Determine the (x, y) coordinate at the center of the cell enclosing the given text.  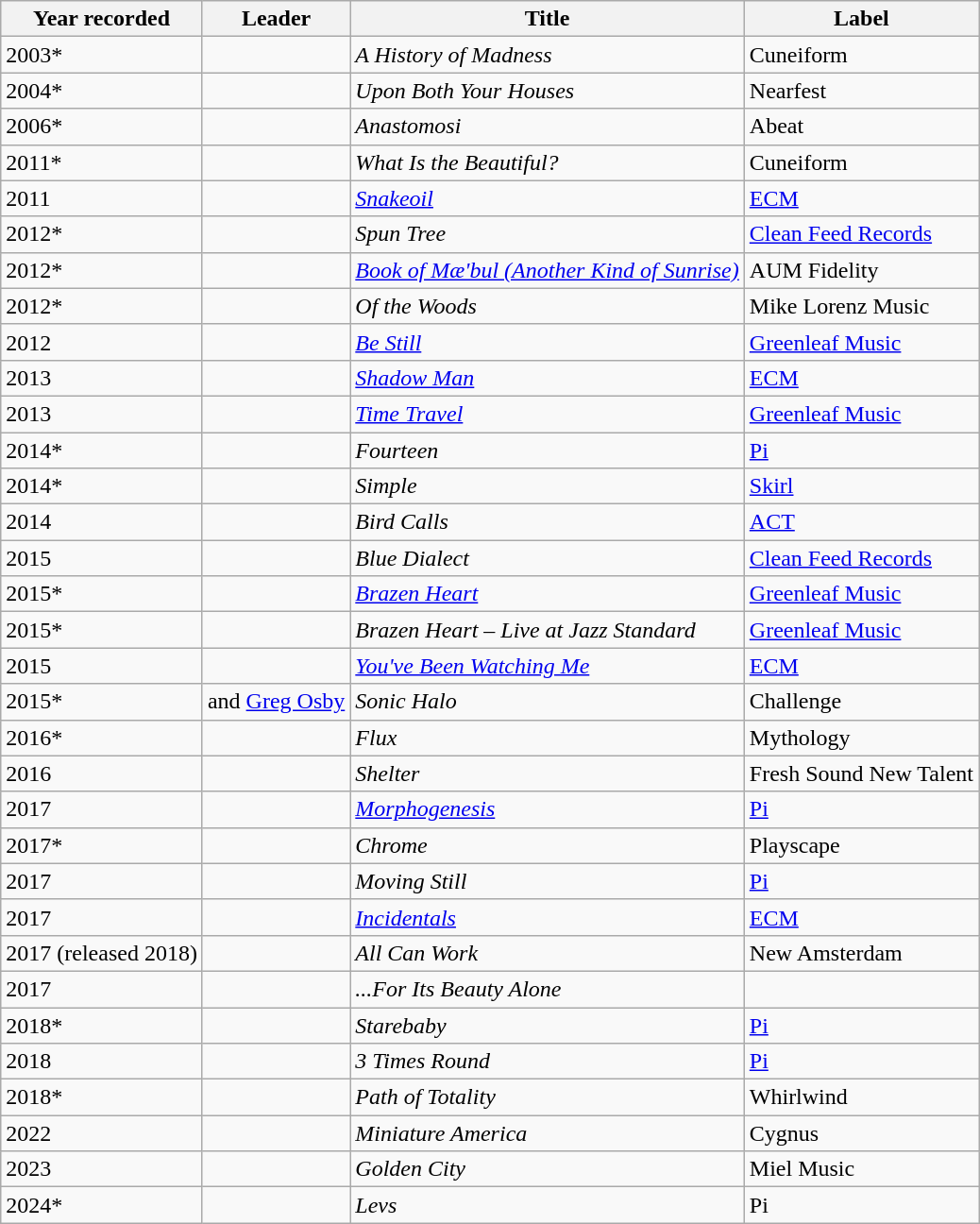
Blue Dialect (548, 558)
3 Times Round (548, 1062)
Morphogenesis (548, 809)
Mythology (861, 738)
Leader (276, 19)
2023 (102, 1169)
Levs (548, 1205)
Moving Still (548, 881)
Snakeoil (548, 198)
Miniature America (548, 1133)
Year recorded (102, 19)
2022 (102, 1133)
Upon Both Your Houses (548, 91)
...For Its Beauty Alone (548, 989)
Brazen Heart – Live at Jazz Standard (548, 630)
Nearfest (861, 91)
Playscape (861, 845)
Starebaby (548, 1025)
New Amsterdam (861, 953)
Time Travel (548, 414)
2017 (released 2018) (102, 953)
Cygnus (861, 1133)
2006* (102, 127)
and Greg Osby (276, 702)
Whirlwind (861, 1097)
Be Still (548, 342)
Brazen Heart (548, 594)
Spun Tree (548, 234)
Anastomosi (548, 127)
2016 (102, 773)
Abeat (861, 127)
Label (861, 19)
2004* (102, 91)
Fourteen (548, 450)
Shelter (548, 773)
2003* (102, 55)
2024* (102, 1205)
Of the Woods (548, 306)
You've Been Watching Me (548, 666)
2014 (102, 522)
Chrome (548, 845)
2018 (102, 1062)
ACT (861, 522)
Incidentals (548, 917)
2012 (102, 342)
Book of Mæ'bul (Another Kind of Sunrise) (548, 270)
Title (548, 19)
Shadow Man (548, 378)
Miel Music (861, 1169)
Bird Calls (548, 522)
2016* (102, 738)
AUM Fidelity (861, 270)
A History of Madness (548, 55)
Sonic Halo (548, 702)
Mike Lorenz Music (861, 306)
2011 (102, 198)
Fresh Sound New Talent (861, 773)
Challenge (861, 702)
Golden City (548, 1169)
All Can Work (548, 953)
What Is the Beautiful? (548, 162)
Flux (548, 738)
Path of Totality (548, 1097)
2011* (102, 162)
Skirl (861, 486)
2017* (102, 845)
Simple (548, 486)
